Identify which cell holds the provided text, then report its [x, y] central coordinate. 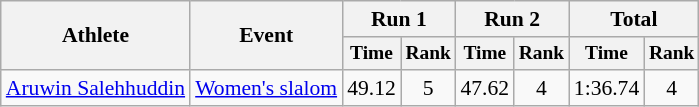
1:36.74 [606, 88]
Total [634, 19]
Athlete [96, 36]
49.12 [372, 88]
Run 2 [512, 19]
Event [266, 36]
47.62 [484, 88]
Women's slalom [266, 88]
Aruwin Salehhuddin [96, 88]
Run 1 [398, 19]
5 [428, 88]
